Scan for the cell matching the given text and deliver its (X, Y) coordinate at center. 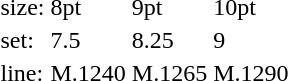
7.5 (88, 40)
8.25 (169, 40)
